Search for the cell housing the specified text and yield its (x, y) center coordinate. 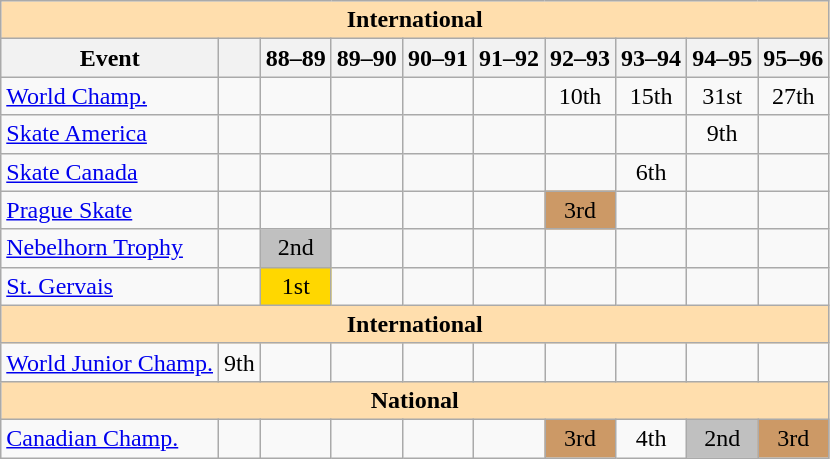
World Champ. (110, 96)
Skate America (110, 134)
World Junior Champ. (110, 362)
89–90 (366, 58)
88–89 (296, 58)
St. Gervais (110, 286)
Skate Canada (110, 172)
92–93 (580, 58)
15th (652, 96)
Prague Skate (110, 210)
4th (652, 438)
10th (580, 96)
90–91 (438, 58)
94–95 (722, 58)
27th (794, 96)
Event (110, 58)
Canadian Champ. (110, 438)
95–96 (794, 58)
31st (722, 96)
91–92 (508, 58)
93–94 (652, 58)
1st (296, 286)
Nebelhorn Trophy (110, 248)
National (415, 400)
6th (652, 172)
